Pinpoint the cell where the given text exists, returning its [x, y] midpoint coordinate. 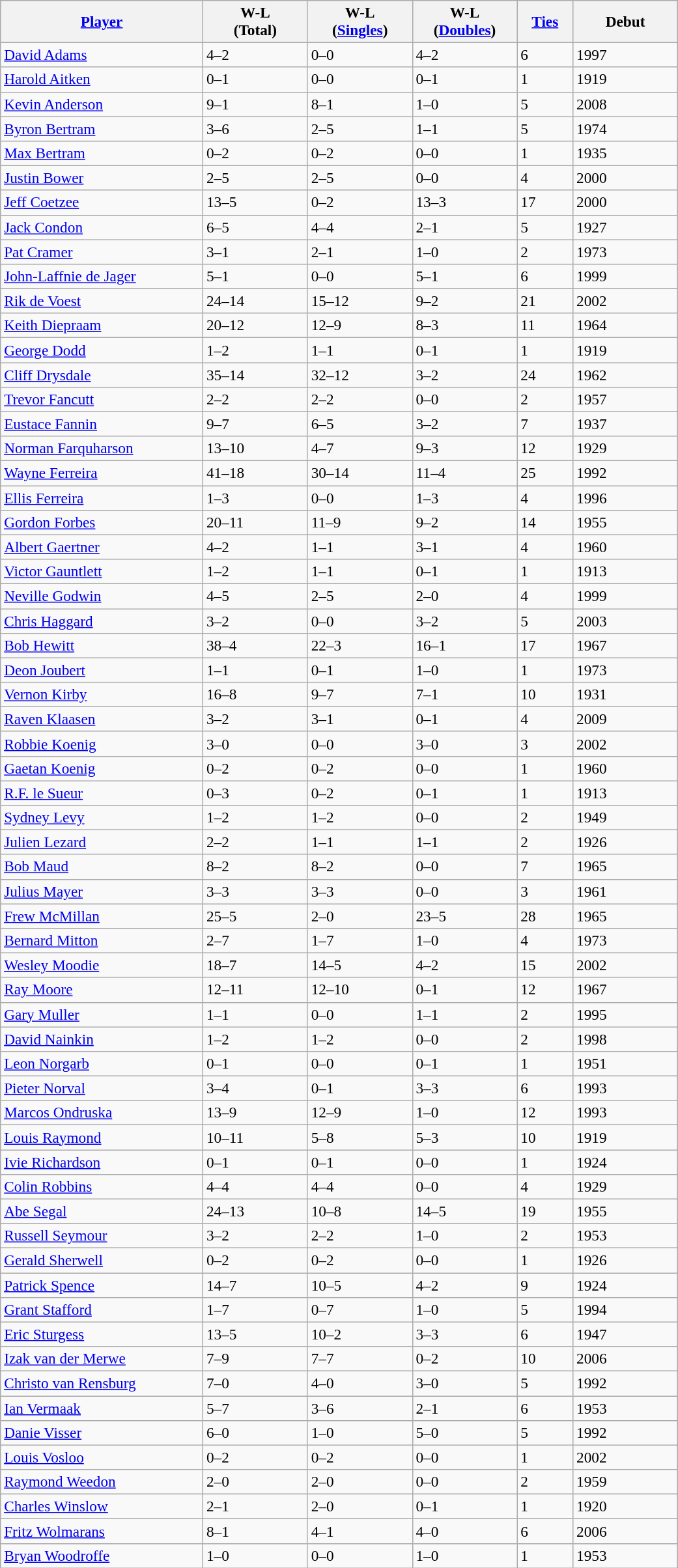
35–14 [255, 374]
10–11 [255, 1137]
13–3 [465, 203]
Vernon Kirby [102, 694]
Ties [545, 21]
11–9 [360, 522]
Eustace Fannin [102, 424]
Player [102, 21]
6–0 [255, 1433]
Max Bertram [102, 153]
Bob Maud [102, 867]
Grant Stafford [102, 1309]
12–10 [360, 990]
Albert Gaertner [102, 547]
Ray Moore [102, 990]
1974 [625, 128]
1997 [625, 55]
W-L(Singles) [360, 21]
12–11 [255, 990]
30–14 [360, 473]
David Nainkin [102, 1039]
Trevor Fancutt [102, 399]
4–1 [360, 1531]
1994 [625, 1309]
George Dodd [102, 350]
1962 [625, 374]
2–7 [255, 940]
3–4 [255, 1088]
Louis Raymond [102, 1137]
38–4 [255, 645]
1957 [625, 399]
7–0 [255, 1383]
1996 [625, 497]
Jeff Coetzee [102, 203]
2009 [625, 719]
Ian Vermaak [102, 1408]
8–3 [465, 326]
2003 [625, 621]
32–12 [360, 374]
11 [545, 326]
24 [545, 374]
W-L(Total) [255, 21]
Kevin Anderson [102, 104]
Gary Muller [102, 1015]
Eric Sturgess [102, 1334]
4–7 [360, 449]
Patrick Spence [102, 1285]
24–14 [255, 301]
Fritz Wolmarans [102, 1531]
23–5 [465, 916]
Bryan Woodroffe [102, 1556]
9 [545, 1285]
22–3 [360, 645]
R.F. le Sueur [102, 792]
1949 [625, 817]
Izak van der Merwe [102, 1358]
16–8 [255, 694]
21 [545, 301]
16–1 [465, 645]
Danie Visser [102, 1433]
Wayne Ferreira [102, 473]
15–12 [360, 301]
9–1 [255, 104]
19 [545, 1211]
Julius Mayer [102, 891]
Keith Diepraam [102, 326]
1935 [625, 153]
Abe Segal [102, 1211]
1995 [625, 1015]
Rik de Voest [102, 301]
7–9 [255, 1358]
1961 [625, 891]
13–10 [255, 449]
Marcos Ondruska [102, 1113]
Chris Haggard [102, 621]
Raven Klaasen [102, 719]
20–12 [255, 326]
41–18 [255, 473]
Sydney Levy [102, 817]
Bob Hewitt [102, 645]
1920 [625, 1506]
Neville Godwin [102, 596]
1947 [625, 1334]
14 [545, 522]
Ivie Richardson [102, 1162]
Charles Winslow [102, 1506]
1959 [625, 1481]
Christo van Rensburg [102, 1383]
Victor Gauntlett [102, 571]
Raymond Weedon [102, 1481]
Deon Joubert [102, 670]
Wesley Moodie [102, 965]
Pat Cramer [102, 251]
5–7 [255, 1408]
2008 [625, 104]
5–3 [465, 1137]
4–5 [255, 596]
Bernard Mitton [102, 940]
Louis Vosloo [102, 1457]
1998 [625, 1039]
5–0 [465, 1433]
1931 [625, 694]
W-L(Doubles) [465, 21]
Colin Robbins [102, 1186]
Julien Lezard [102, 842]
25–5 [255, 916]
Justin Bower [102, 178]
7–1 [465, 694]
11–4 [465, 473]
14–7 [255, 1285]
Norman Farquharson [102, 449]
25 [545, 473]
Leon Norgarb [102, 1063]
1964 [625, 326]
Debut [625, 21]
Gerald Sherwell [102, 1260]
Harold Aitken [102, 79]
15 [545, 965]
10–2 [360, 1334]
24–13 [255, 1211]
28 [545, 916]
13–9 [255, 1113]
Cliff Drysdale [102, 374]
0–7 [360, 1309]
Ellis Ferreira [102, 497]
Robbie Koenig [102, 744]
1951 [625, 1063]
10–5 [360, 1285]
7–7 [360, 1358]
Gordon Forbes [102, 522]
Jack Condon [102, 227]
Frew McMillan [102, 916]
18–7 [255, 965]
5–8 [360, 1137]
0–3 [255, 792]
20–11 [255, 522]
Gaetan Koenig [102, 768]
1937 [625, 424]
Pieter Norval [102, 1088]
David Adams [102, 55]
John-Laffnie de Jager [102, 276]
10–8 [360, 1211]
Russell Seymour [102, 1236]
Byron Bertram [102, 128]
9–3 [465, 449]
1927 [625, 227]
